Return [X, Y] of the center of cell containing provided text 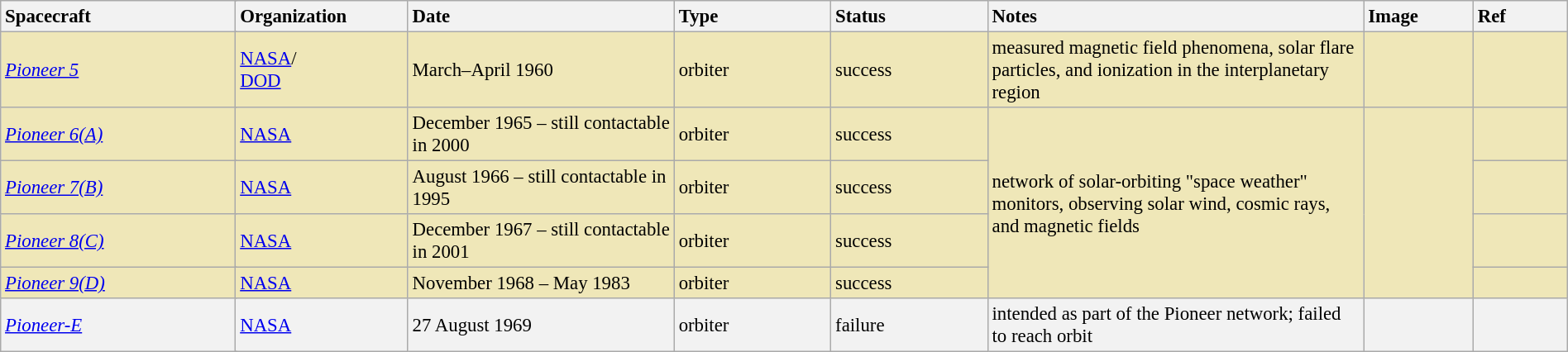
November 1968 – May 1983 [541, 283]
August 1966 – still contactable in 1995 [541, 188]
Pioneer 9(D) [118, 283]
December 1967 – still contactable in 2001 [541, 241]
Date [541, 17]
Type [753, 17]
Notes [1176, 17]
March–April 1960 [541, 70]
measured magnetic field phenomena, solar flare particles, and ionization in the interplanetary region [1176, 70]
Spacecraft [118, 17]
Pioneer 5 [118, 70]
Pioneer 8(C) [118, 241]
Image [1419, 17]
Pioneer 7(B) [118, 188]
network of solar-orbiting "space weather" monitors, observing solar wind, cosmic rays, and magnetic fields [1176, 203]
Organization [322, 17]
Status [910, 17]
NASA/ DOD [322, 70]
Pioneer 6(A) [118, 134]
December 1965 – still contactable in 2000 [541, 134]
Ref [1521, 17]
